Detect which cell encompasses the target text, then output its [X, Y] center coordinate. 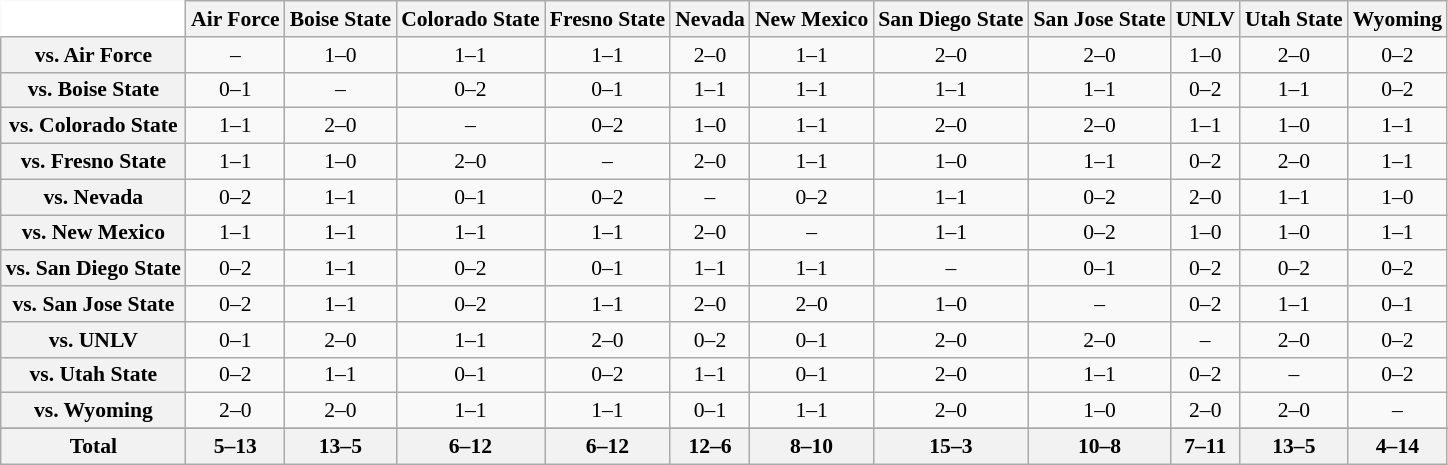
vs. Nevada [94, 197]
Nevada [710, 19]
8–10 [812, 447]
vs. UNLV [94, 340]
vs. Colorado State [94, 126]
San Jose State [1100, 19]
vs. Wyoming [94, 411]
vs. San Diego State [94, 269]
San Diego State [950, 19]
Colorado State [470, 19]
5–13 [236, 447]
Utah State [1294, 19]
10–8 [1100, 447]
Air Force [236, 19]
Boise State [340, 19]
UNLV [1206, 19]
12–6 [710, 447]
Wyoming [1398, 19]
Fresno State [608, 19]
4–14 [1398, 447]
vs. New Mexico [94, 233]
vs. Utah State [94, 375]
vs. San Jose State [94, 304]
7–11 [1206, 447]
vs. Boise State [94, 90]
vs. Air Force [94, 55]
vs. Fresno State [94, 162]
15–3 [950, 447]
Total [94, 447]
New Mexico [812, 19]
